Determine the [X, Y] coordinate at the center of the cell enclosing the given text.  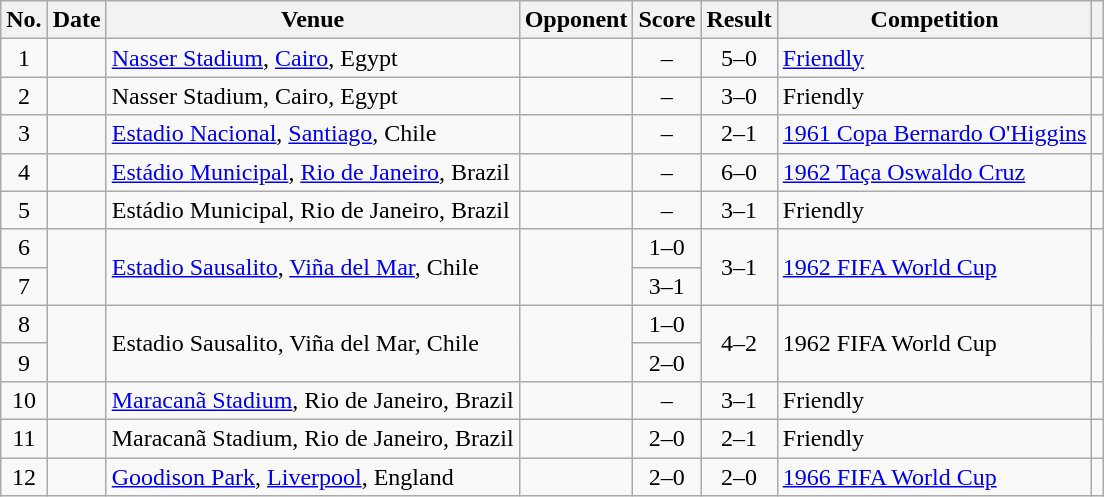
7 [24, 286]
1962 Taça Oswaldo Cruz [934, 172]
3 [24, 134]
10 [24, 400]
11 [24, 438]
1961 Copa Bernardo O'Higgins [934, 134]
6–0 [739, 172]
3–0 [739, 96]
12 [24, 477]
Score [667, 20]
No. [24, 20]
Venue [312, 20]
2 [24, 96]
1 [24, 58]
9 [24, 362]
1966 FIFA World Cup [934, 477]
Opponent [576, 20]
Estadio Nacional, Santiago, Chile [312, 134]
4 [24, 172]
5 [24, 210]
Goodison Park, Liverpool, England [312, 477]
5–0 [739, 58]
Competition [934, 20]
4–2 [739, 343]
6 [24, 248]
Result [739, 20]
Date [76, 20]
8 [24, 324]
